Find where the given text appears and provide that cell's center as [X, Y] coordinate. 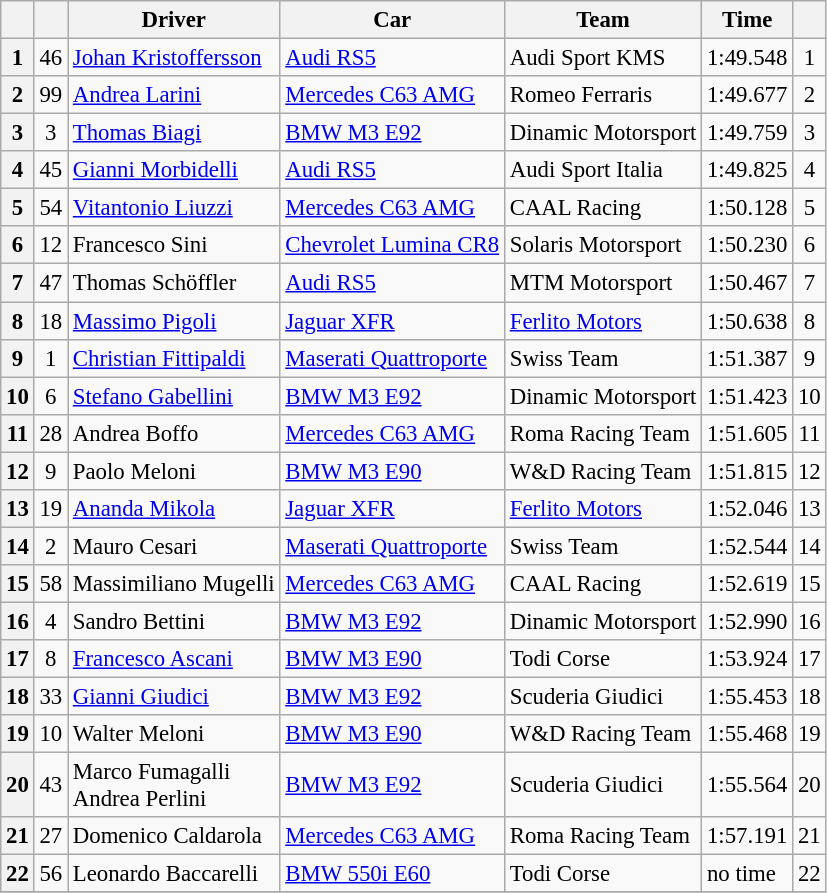
1:52.619 [748, 584]
Marco Fumagalli Andrea Perlini [174, 786]
28 [50, 433]
Francesco Sini [174, 245]
45 [50, 170]
1:49.825 [748, 170]
46 [50, 58]
1:51.423 [748, 396]
1:55.453 [748, 697]
1:57.191 [748, 836]
1:52.544 [748, 546]
1:50.638 [748, 321]
Driver [174, 20]
Domenico Caldarola [174, 836]
Francesco Ascani [174, 659]
56 [50, 874]
Walter Meloni [174, 734]
1:49.677 [748, 95]
47 [50, 283]
Gianni Giudici [174, 697]
43 [50, 786]
Andrea Larini [174, 95]
BMW 550i E60 [392, 874]
1:52.046 [748, 509]
1:51.387 [748, 358]
Johan Kristoffersson [174, 58]
Audi Sport KMS [602, 58]
1:49.548 [748, 58]
Andrea Boffo [174, 433]
1:55.468 [748, 734]
Ananda Mikola [174, 509]
MTM Motorsport [602, 283]
Gianni Morbidelli [174, 170]
27 [50, 836]
Car [392, 20]
1:55.564 [748, 786]
Leonardo Baccarelli [174, 874]
Audi Sport Italia [602, 170]
1:52.990 [748, 621]
Massimo Pigoli [174, 321]
1:50.128 [748, 208]
Stefano Gabellini [174, 396]
Vitantonio Liuzzi [174, 208]
Christian Fittipaldi [174, 358]
99 [50, 95]
Paolo Meloni [174, 471]
1:51.605 [748, 433]
Romeo Ferraris [602, 95]
54 [50, 208]
Chevrolet Lumina CR8 [392, 245]
33 [50, 697]
Thomas Schöffler [174, 283]
Solaris Motorsport [602, 245]
58 [50, 584]
1:53.924 [748, 659]
Thomas Biagi [174, 133]
Sandro Bettini [174, 621]
Time [748, 20]
1:50.230 [748, 245]
Team [602, 20]
Massimiliano Mugelli [174, 584]
1:50.467 [748, 283]
1:51.815 [748, 471]
1:49.759 [748, 133]
no time [748, 874]
Mauro Cesari [174, 546]
